For the text-containing cell, return its midpoint in (X, Y) coordinate format. 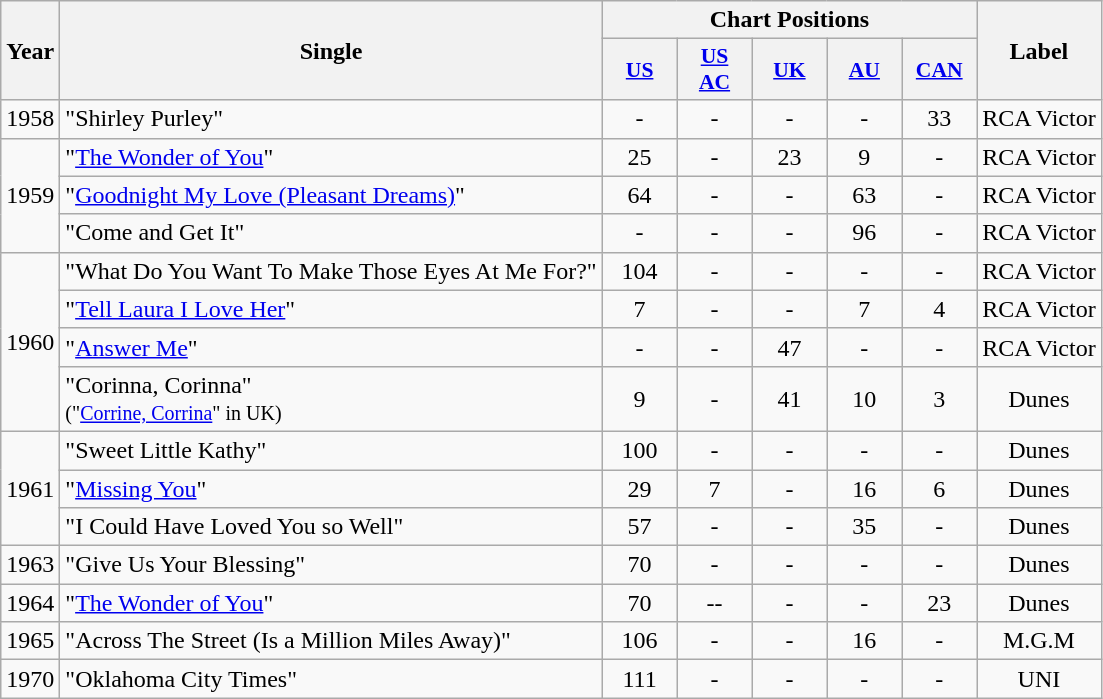
111 (640, 679)
104 (640, 271)
1959 (30, 195)
Single (331, 50)
1963 (30, 565)
57 (640, 527)
3 (940, 398)
1958 (30, 119)
"Give Us Your Blessing" (331, 565)
"Across The Street (Is a Million Miles Away)" (331, 641)
Chart Positions (790, 20)
1960 (30, 342)
1965 (30, 641)
CAN (940, 70)
63 (864, 195)
"Corinna, Corinna" ("Corrine, Corrina" in UK) (331, 398)
AU (864, 70)
33 (940, 119)
UK (790, 70)
"Answer Me" (331, 347)
"What Do You Want To Make Those Eyes At Me For?" (331, 271)
"Missing You" (331, 489)
"Shirley Purley" (331, 119)
47 (790, 347)
100 (640, 450)
USAC (714, 70)
4 (940, 309)
29 (640, 489)
US (640, 70)
Label (1040, 50)
UNI (1040, 679)
1964 (30, 603)
Year (30, 50)
"Sweet Little Kathy" (331, 450)
"Oklahoma City Times" (331, 679)
64 (640, 195)
"Come and Get It" (331, 233)
41 (790, 398)
6 (940, 489)
106 (640, 641)
10 (864, 398)
96 (864, 233)
M.G.M (1040, 641)
"Goodnight My Love (Pleasant Dreams)" (331, 195)
-- (714, 603)
"Tell Laura I Love Her" (331, 309)
35 (864, 527)
1961 (30, 488)
"I Could Have Loved You so Well" (331, 527)
1970 (30, 679)
25 (640, 157)
